Capture the cell that displays the provided text and extract its (X, Y) central coordinate. 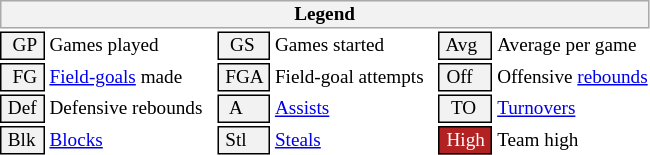
Def (22, 108)
GP (22, 46)
A (244, 108)
Assists (354, 108)
Team high (573, 140)
Field-goal attempts (354, 77)
Average per game (573, 46)
Blocks (131, 140)
High (466, 140)
Steals (354, 140)
Offensive rebounds (573, 77)
Blk (22, 140)
Games started (354, 46)
Field-goals made (131, 77)
FG (22, 77)
Turnovers (573, 108)
Games played (131, 46)
FGA (244, 77)
Off (466, 77)
Legend (324, 14)
GS (244, 46)
Avg (466, 46)
Defensive rebounds (131, 108)
TO (466, 108)
Stl (244, 140)
